Locate the cell with the specified text and output its (X, Y) center coordinate. 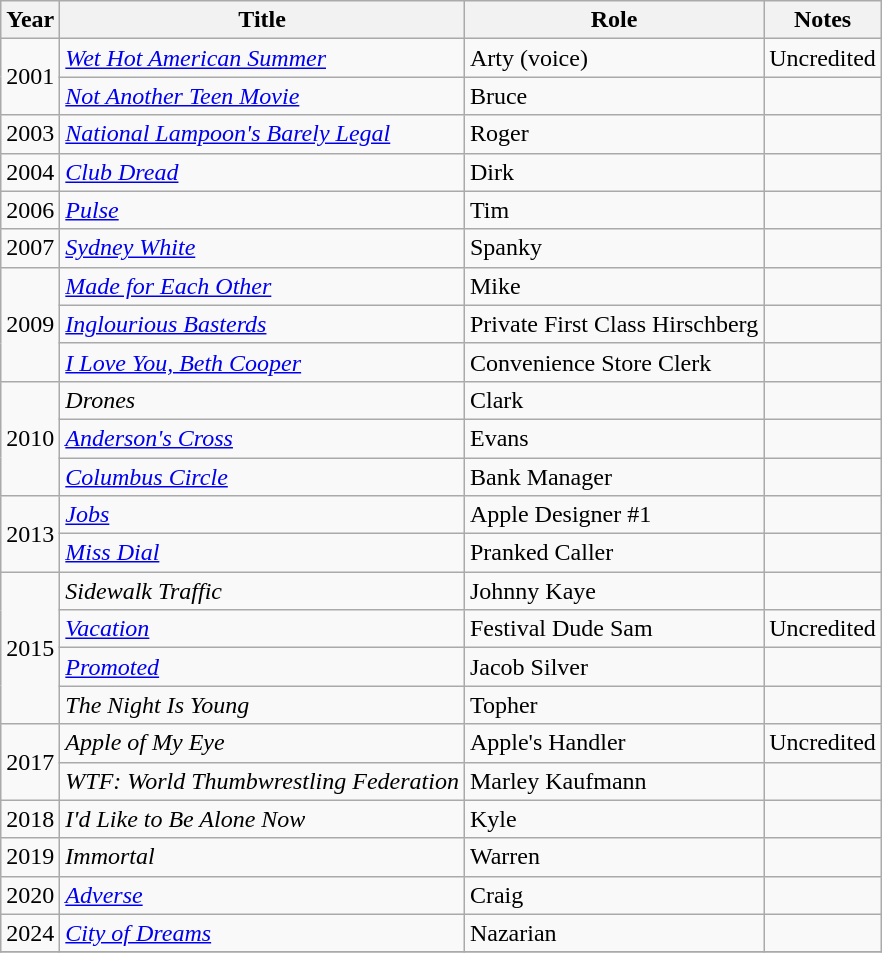
Mike (614, 286)
Columbus Circle (262, 477)
National Lampoon's Barely Legal (262, 134)
2024 (30, 933)
Roger (614, 134)
2017 (30, 762)
Wet Hot American Summer (262, 58)
Pranked Caller (614, 553)
Role (614, 20)
Drones (262, 400)
2004 (30, 172)
Not Another Teen Movie (262, 96)
2001 (30, 77)
Topher (614, 705)
2020 (30, 895)
Evans (614, 438)
WTF: World Thumbwrestling Federation (262, 781)
2006 (30, 210)
Festival Dude Sam (614, 629)
Notes (823, 20)
Convenience Store Clerk (614, 362)
Jobs (262, 515)
Vacation (262, 629)
2013 (30, 534)
Warren (614, 857)
Miss Dial (262, 553)
Clark (614, 400)
Arty (voice) (614, 58)
Tim (614, 210)
Kyle (614, 819)
Nazarian (614, 933)
Bank Manager (614, 477)
The Night Is Young (262, 705)
Spanky (614, 248)
2019 (30, 857)
Sidewalk Traffic (262, 591)
Craig (614, 895)
I'd Like to Be Alone Now (262, 819)
Pulse (262, 210)
Apple of My Eye (262, 743)
Bruce (614, 96)
2010 (30, 438)
Jacob Silver (614, 667)
Club Dread (262, 172)
Inglourious Basterds (262, 324)
2015 (30, 648)
Dirk (614, 172)
Johnny Kaye (614, 591)
2007 (30, 248)
Made for Each Other (262, 286)
City of Dreams (262, 933)
Apple Designer #1 (614, 515)
Promoted (262, 667)
2018 (30, 819)
Private First Class Hirschberg (614, 324)
Apple's Handler (614, 743)
Sydney White (262, 248)
2003 (30, 134)
I Love You, Beth Cooper (262, 362)
2009 (30, 324)
Title (262, 20)
Immortal (262, 857)
Anderson's Cross (262, 438)
Year (30, 20)
Adverse (262, 895)
Marley Kaufmann (614, 781)
